Scan for the cell matching the given text and deliver its (x, y) coordinate at center. 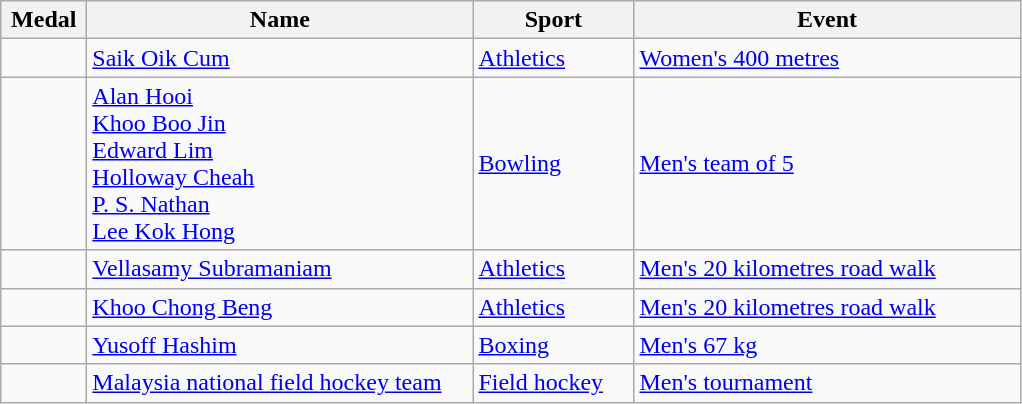
Vellasamy Subramaniam (280, 269)
Sport (554, 20)
Men's 67 kg (827, 345)
Men's team of 5 (827, 164)
Medal (44, 20)
Bowling (554, 164)
Alan HooiKhoo Boo JinEdward LimHolloway CheahP. S. NathanLee Kok Hong (280, 164)
Malaysia national field hockey team (280, 383)
Women's 400 metres (827, 58)
Name (280, 20)
Saik Oik Cum (280, 58)
Men's tournament (827, 383)
Event (827, 20)
Boxing (554, 345)
Field hockey (554, 383)
Yusoff Hashim (280, 345)
Khoo Chong Beng (280, 307)
